Extract the (X, Y) coordinate from the center of the cell holding the provided text.  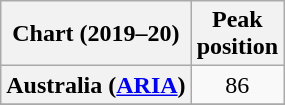
Peakposition (237, 34)
86 (237, 85)
Australia (ARIA) (96, 85)
Chart (2019–20) (96, 34)
